Locate the cell with the specified text and output its [x, y] center coordinate. 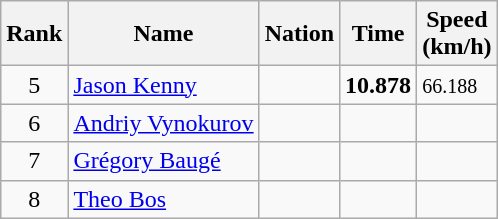
10.878 [378, 85]
Theo Bos [164, 199]
Time [378, 34]
Speed(km/h) [457, 34]
Jason Kenny [164, 85]
8 [34, 199]
Andriy Vynokurov [164, 123]
66.188 [457, 85]
Grégory Baugé [164, 161]
6 [34, 123]
7 [34, 161]
Nation [299, 34]
Name [164, 34]
5 [34, 85]
Rank [34, 34]
